Extract the [x, y] coordinate from the center of the cell holding the provided text.  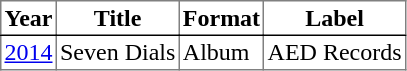
Year [29, 18]
Album [222, 52]
Seven Dials [118, 52]
AED Records [334, 52]
Title [118, 18]
Format [222, 18]
Label [334, 18]
2014 [29, 52]
